Locate the cell with the specified text and output its (x, y) center coordinate. 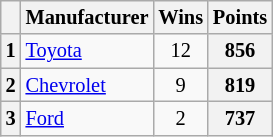
Toyota (88, 51)
Ford (88, 118)
Wins (180, 17)
Points (240, 17)
856 (240, 51)
737 (240, 118)
12 (180, 51)
1 (11, 51)
3 (11, 118)
819 (240, 85)
Manufacturer (88, 17)
Chevrolet (88, 85)
9 (180, 85)
